Detect which cell encompasses the target text, then output its (X, Y) center coordinate. 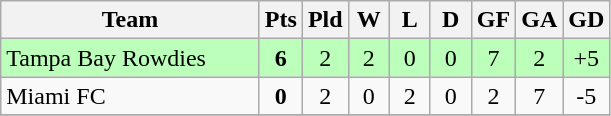
Pts (280, 20)
Team (130, 20)
GF (493, 20)
W (368, 20)
+5 (586, 58)
GD (586, 20)
GA (540, 20)
Tampa Bay Rowdies (130, 58)
D (450, 20)
L (410, 20)
Pld (325, 20)
-5 (586, 96)
Miami FC (130, 96)
6 (280, 58)
